Return the (x, y) coordinate for the center point of the cell that contains the specified text.  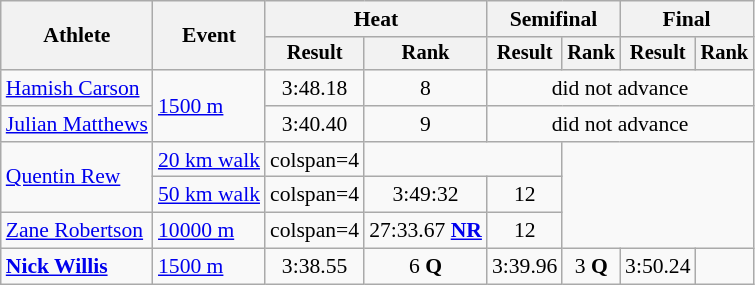
Nick Willis (77, 267)
8 (426, 88)
3:38.55 (314, 267)
3 Q (591, 267)
6 Q (426, 267)
Event (209, 36)
Heat (376, 19)
27:33.67 NR (426, 231)
50 km walk (209, 195)
3:48.18 (314, 88)
Zane Robertson (77, 231)
Hamish Carson (77, 88)
Final (686, 19)
10000 m (209, 231)
Quentin Rew (77, 178)
3:39.96 (524, 267)
3:50.24 (658, 267)
3:40.40 (314, 124)
3:49:32 (426, 195)
9 (426, 124)
Athlete (77, 36)
Semifinal (554, 19)
20 km walk (209, 160)
Julian Matthews (77, 124)
